Pinpoint the cell where the given text exists, returning its (X, Y) midpoint coordinate. 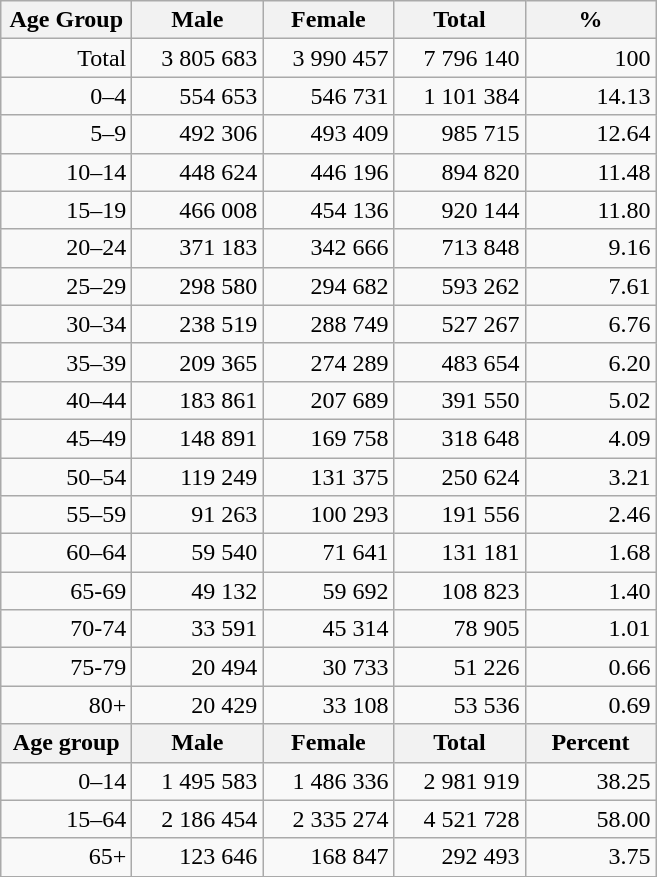
Age group (66, 743)
30 733 (328, 667)
1 101 384 (460, 96)
60–64 (66, 553)
15–19 (66, 210)
5–9 (66, 134)
3 805 683 (198, 58)
45 314 (328, 629)
131 375 (328, 477)
10–14 (66, 172)
59 540 (198, 553)
7 796 140 (460, 58)
53 536 (460, 705)
12.64 (590, 134)
4.09 (590, 438)
466 008 (198, 210)
123 646 (198, 857)
0.69 (590, 705)
238 519 (198, 324)
Percent (590, 743)
7.61 (590, 286)
9.16 (590, 248)
342 666 (328, 248)
191 556 (460, 515)
11.80 (590, 210)
50–54 (66, 477)
55–59 (66, 515)
45–49 (66, 438)
454 136 (328, 210)
169 758 (328, 438)
492 306 (198, 134)
183 861 (198, 400)
209 365 (198, 362)
298 580 (198, 286)
292 493 (460, 857)
49 132 (198, 591)
70-74 (66, 629)
483 654 (460, 362)
119 249 (198, 477)
100 293 (328, 515)
75-79 (66, 667)
0–4 (66, 96)
14.13 (590, 96)
493 409 (328, 134)
546 731 (328, 96)
20–24 (66, 248)
1 486 336 (328, 781)
59 692 (328, 591)
1.68 (590, 553)
% (590, 20)
713 848 (460, 248)
446 196 (328, 172)
207 689 (328, 400)
131 181 (460, 553)
148 891 (198, 438)
33 108 (328, 705)
5.02 (590, 400)
3.21 (590, 477)
0–14 (66, 781)
294 682 (328, 286)
593 262 (460, 286)
33 591 (198, 629)
554 653 (198, 96)
Age Group (66, 20)
168 847 (328, 857)
448 624 (198, 172)
527 267 (460, 324)
2 335 274 (328, 819)
1.40 (590, 591)
25–29 (66, 286)
40–44 (66, 400)
15–64 (66, 819)
20 429 (198, 705)
371 183 (198, 248)
274 289 (328, 362)
985 715 (460, 134)
2.46 (590, 515)
20 494 (198, 667)
65+ (66, 857)
91 263 (198, 515)
2 186 454 (198, 819)
6.76 (590, 324)
80+ (66, 705)
38.25 (590, 781)
71 641 (328, 553)
318 648 (460, 438)
78 905 (460, 629)
920 144 (460, 210)
4 521 728 (460, 819)
58.00 (590, 819)
3.75 (590, 857)
108 823 (460, 591)
51 226 (460, 667)
100 (590, 58)
3 990 457 (328, 58)
1 495 583 (198, 781)
250 624 (460, 477)
2 981 919 (460, 781)
35–39 (66, 362)
30–34 (66, 324)
894 820 (460, 172)
11.48 (590, 172)
6.20 (590, 362)
0.66 (590, 667)
288 749 (328, 324)
1.01 (590, 629)
391 550 (460, 400)
65-69 (66, 591)
